Identify which cell holds the provided text, then report its [X, Y] central coordinate. 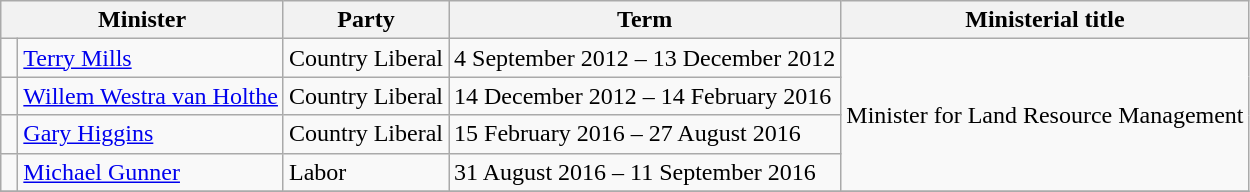
4 September 2012 – 13 December 2012 [644, 58]
Labor [366, 172]
Michael Gunner [151, 172]
15 February 2016 – 27 August 2016 [644, 134]
Minister for Land Resource Management [1045, 115]
Ministerial title [1045, 20]
Minister [142, 20]
Term [644, 20]
31 August 2016 – 11 September 2016 [644, 172]
Terry Mills [151, 58]
Gary Higgins [151, 134]
Party [366, 20]
14 December 2012 – 14 February 2016 [644, 96]
Willem Westra van Holthe [151, 96]
